Locate the cell with the specified text and output its [X, Y] center coordinate. 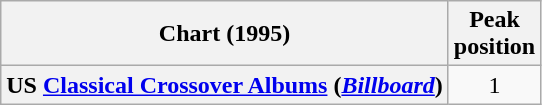
1 [494, 85]
Peakposition [494, 34]
Chart (1995) [225, 34]
US Classical Crossover Albums (Billboard) [225, 85]
